From the cell containing the given text, extract its center point as (x, y) coordinate. 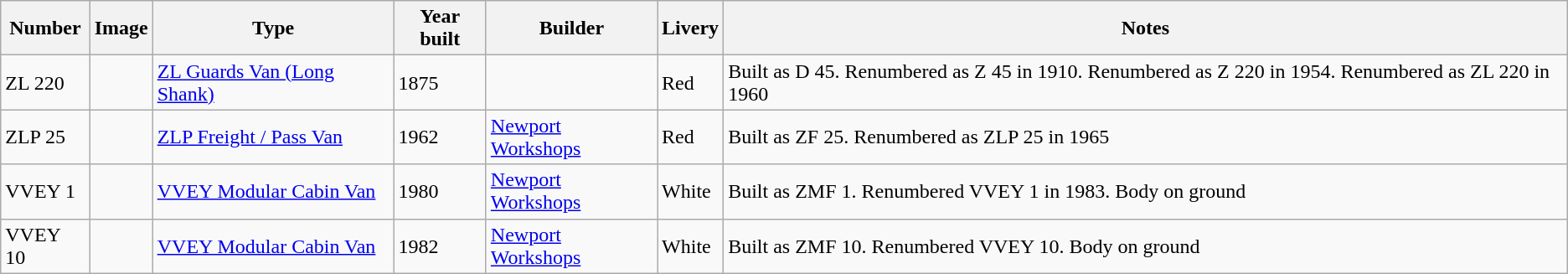
1982 (440, 246)
1980 (440, 191)
Number (45, 28)
Built as D 45. Renumbered as Z 45 in 1910. Renumbered as Z 220 in 1954. Renumbered as ZL 220 in 1960 (1146, 82)
ZLP 25 (45, 137)
1962 (440, 137)
Image (121, 28)
Built as ZMF 10. Renumbered VVEY 10. Body on ground (1146, 246)
Notes (1146, 28)
Livery (690, 28)
ZL Guards Van (Long Shank) (273, 82)
ZLP Freight / Pass Van (273, 137)
VVEY 10 (45, 246)
Builder (571, 28)
1875 (440, 82)
Type (273, 28)
Year built (440, 28)
Built as ZMF 1. Renumbered VVEY 1 in 1983. Body on ground (1146, 191)
Built as ZF 25. Renumbered as ZLP 25 in 1965 (1146, 137)
ZL 220 (45, 82)
VVEY 1 (45, 191)
